Provide the [x, y] coordinate of the cell's center where the given text is located.  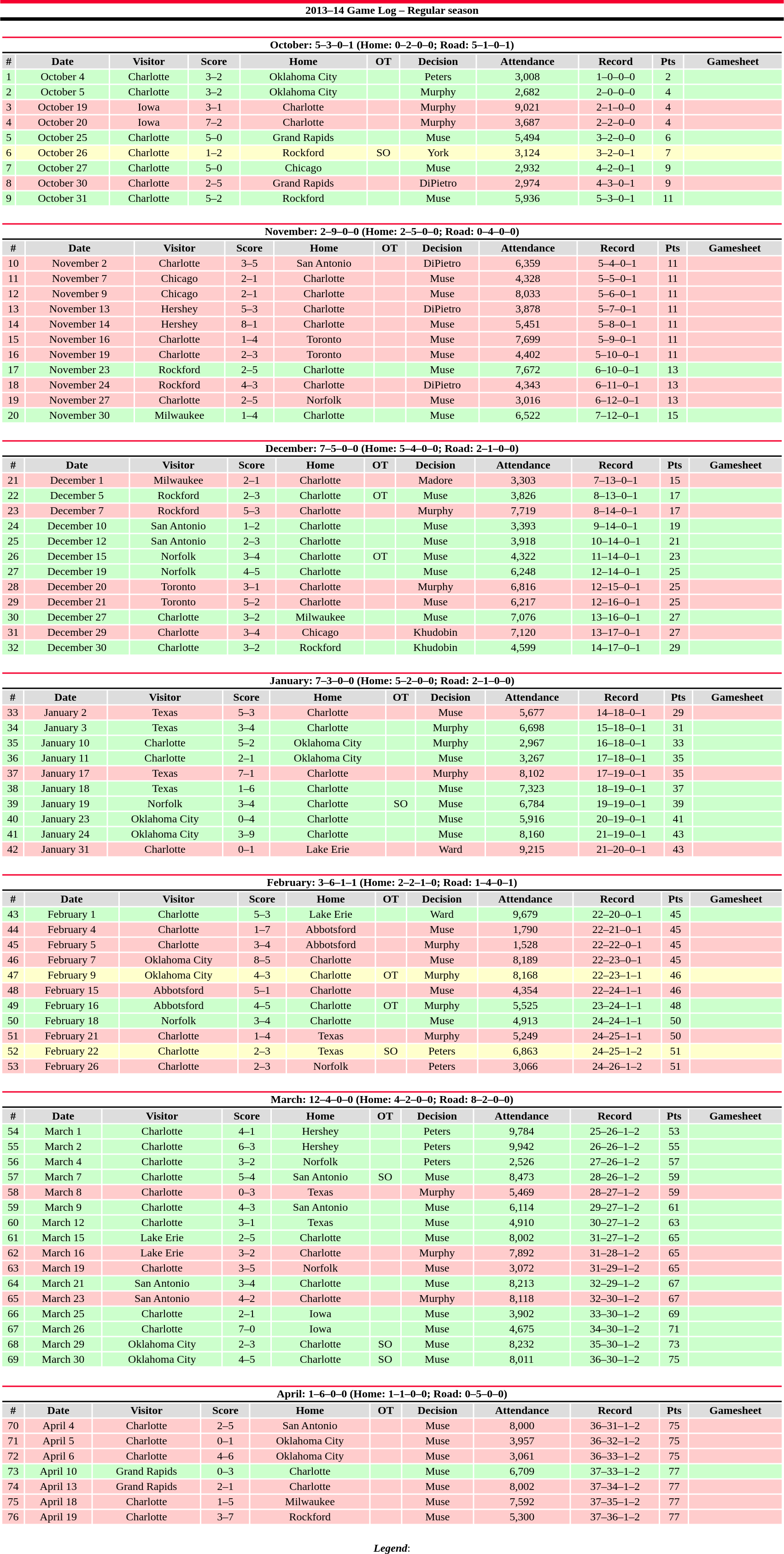
8,232 [521, 1344]
March 23 [64, 1299]
March 30 [64, 1360]
8 [8, 183]
February 22 [72, 1051]
November 19 [79, 354]
31–29–1–2 [614, 1268]
66 [13, 1314]
3,957 [522, 1441]
7–12–0–1 [617, 415]
36–32–1–2 [615, 1441]
5–9–0–1 [617, 340]
6,863 [525, 1051]
February: 3–6–1–1 (Home: 2–2–1–0; Road: 1–4–0–1) [392, 883]
3,072 [521, 1268]
3 [8, 107]
March 12 [64, 1222]
18–19–0–1 [621, 788]
4,322 [523, 556]
4,402 [528, 354]
5,494 [528, 138]
December 19 [76, 572]
February 21 [72, 1036]
9,021 [528, 107]
58 [13, 1192]
February 18 [72, 1020]
November: 2–9–0–0 (Home: 2–5–0–0; Road: 0–4–0–0) [392, 231]
6,709 [522, 1471]
5–1 [262, 990]
November 2 [79, 263]
April: 1–6–0–0 (Home: 1–1–0–0; Road: 0–5–0–0) [392, 1394]
March 26 [64, 1329]
2–0–0–0 [615, 92]
52 [13, 1051]
28–27–1–2 [614, 1192]
8–1 [249, 324]
33–30–1–2 [614, 1314]
3,061 [522, 1456]
February 16 [72, 1006]
December 1 [76, 481]
22–20–0–1 [617, 915]
February 5 [72, 945]
February 1 [72, 915]
December 12 [76, 541]
October 27 [63, 168]
February 7 [72, 960]
56 [13, 1161]
22–23–0–1 [617, 960]
72 [13, 1456]
22 [13, 495]
24–24–1–1 [617, 1020]
1–5 [226, 1501]
13–16–0–1 [616, 617]
31–27–1–2 [614, 1238]
5 [8, 138]
November 24 [79, 385]
6,522 [528, 415]
6,359 [528, 263]
2,974 [528, 183]
January 19 [65, 804]
8,000 [522, 1426]
6–11–0–1 [617, 385]
5,916 [532, 819]
6,114 [521, 1208]
3–2–0–0 [615, 138]
April 5 [59, 1441]
December: 7–5–0–0 (Home: 5–4–0–0; Road: 2–1–0–0) [392, 449]
December 21 [76, 602]
3–2–0–1 [615, 152]
34 [13, 727]
76 [13, 1517]
November 16 [79, 340]
36–31–1–2 [615, 1426]
April 6 [59, 1456]
December 15 [76, 556]
8,118 [521, 1299]
9,215 [532, 849]
March 7 [64, 1177]
9,679 [525, 915]
24–26–1–2 [617, 1067]
3,918 [523, 541]
28–26–1–2 [614, 1177]
8,473 [521, 1177]
22–24–1–1 [617, 990]
March 9 [64, 1208]
April 13 [59, 1487]
January 2 [65, 713]
Madore [436, 481]
22–23–1–1 [617, 975]
5,677 [532, 713]
April 10 [59, 1471]
5–6–0–1 [617, 293]
4,910 [521, 1222]
York [439, 152]
5–4 [247, 1177]
5–8–0–1 [617, 324]
3,124 [528, 152]
10 [13, 263]
6–12–0–1 [617, 400]
54 [13, 1131]
4,354 [525, 990]
20 [13, 415]
January 17 [65, 774]
12 [13, 293]
5,525 [525, 1006]
November 27 [79, 400]
15–18–0–1 [621, 727]
March 1 [64, 1131]
34–30–1–2 [614, 1329]
February 26 [72, 1067]
62 [13, 1253]
47 [13, 975]
28 [13, 586]
8–14–0–1 [616, 511]
8–5 [262, 960]
March 2 [64, 1147]
December 29 [76, 633]
1,528 [525, 945]
35–30–1–2 [614, 1344]
April 18 [59, 1501]
December 5 [76, 495]
37–34–1–2 [615, 1487]
1–0–0–0 [615, 77]
November 9 [79, 293]
13–17–0–1 [616, 633]
38 [13, 788]
32 [13, 647]
20–19–0–1 [621, 819]
January 24 [65, 834]
January 3 [65, 727]
4,913 [525, 1020]
2,682 [528, 92]
January 23 [65, 819]
April 19 [59, 1517]
October 19 [63, 107]
25–26–1–2 [614, 1131]
74 [13, 1487]
70 [13, 1426]
February 9 [72, 975]
March 4 [64, 1161]
5–7–0–1 [617, 309]
40 [13, 819]
24–25–1–1 [617, 1036]
3,303 [523, 481]
November 14 [79, 324]
October 30 [63, 183]
6,816 [523, 586]
November 30 [79, 415]
16 [13, 354]
October 5 [63, 92]
December 27 [76, 617]
6,217 [523, 602]
7–13–0–1 [616, 481]
9,784 [521, 1131]
4–2 [247, 1299]
7,323 [532, 788]
4,675 [521, 1329]
7,892 [521, 1253]
October 31 [63, 199]
October 25 [63, 138]
8–13–0–1 [616, 495]
68 [13, 1344]
14–17–0–1 [616, 647]
9,942 [521, 1147]
November 13 [79, 309]
29–27–1–2 [614, 1208]
March 19 [64, 1268]
2–2–0–0 [615, 122]
1 [8, 77]
7,592 [522, 1501]
30 [13, 617]
3,878 [528, 309]
7–1 [246, 774]
February 15 [72, 990]
3,687 [528, 122]
10–14–0–1 [616, 541]
5–3–0–1 [615, 199]
36 [13, 758]
6,698 [532, 727]
December 10 [76, 526]
4,328 [528, 279]
5–10–0–1 [617, 354]
3,016 [528, 400]
December 20 [76, 586]
January 31 [65, 849]
October 26 [63, 152]
19–19–0–1 [621, 804]
23–24–1–1 [617, 1006]
3,826 [523, 495]
2,932 [528, 168]
21–20–0–1 [621, 849]
8,102 [532, 774]
64 [13, 1283]
6,784 [532, 804]
5,469 [521, 1192]
January 18 [65, 788]
6,248 [523, 572]
37–33–1–2 [615, 1471]
March 8 [64, 1192]
12–15–0–1 [616, 586]
November 23 [79, 370]
2,967 [532, 743]
5,249 [525, 1036]
3–9 [246, 834]
12–14–0–1 [616, 572]
7,672 [528, 370]
4–2–0–1 [615, 168]
3,393 [523, 526]
42 [13, 849]
14 [13, 324]
7–0 [247, 1329]
3,066 [525, 1067]
5–4–0–1 [617, 263]
November 7 [79, 279]
0–4 [246, 819]
October 4 [63, 77]
31–28–1–2 [614, 1253]
24 [13, 526]
26–26–1–2 [614, 1147]
1–7 [262, 929]
5,300 [522, 1517]
April 4 [59, 1426]
21–19–0–1 [621, 834]
1–6 [246, 788]
March: 12–4–0–0 (Home: 4–2–0–0; Road: 8–2–0–0) [392, 1099]
22–22–0–1 [617, 945]
3,267 [532, 758]
6–10–0–1 [617, 370]
4,343 [528, 385]
32–30–1–2 [614, 1299]
5,936 [528, 199]
36–30–1–2 [614, 1360]
March 29 [64, 1344]
1,790 [525, 929]
8,033 [528, 293]
March 16 [64, 1253]
36–33–1–2 [615, 1456]
December 30 [76, 647]
8,168 [525, 975]
12–16–0–1 [616, 602]
14–18–0–1 [621, 713]
7,719 [523, 511]
January 11 [65, 758]
7,699 [528, 340]
October 20 [63, 122]
44 [13, 929]
49 [13, 1006]
6–3 [247, 1147]
October: 5–3–0–1 (Home: 0–2–0–0; Road: 5–1–0–1) [392, 45]
17–19–0–1 [621, 774]
17–18–0–1 [621, 758]
27–26–1–2 [614, 1161]
32–29–1–2 [614, 1283]
4–6 [226, 1456]
5–5–0–1 [617, 279]
30–27–1–2 [614, 1222]
9–14–0–1 [616, 526]
March 21 [64, 1283]
February 4 [72, 929]
8,160 [532, 834]
December 7 [76, 511]
37–36–1–2 [615, 1517]
2,526 [521, 1161]
2013–14 Game Log – Regular season [392, 10]
March 15 [64, 1238]
January: 7–3–0–0 (Home: 5–2–0–0; Road: 2–1–0–0) [392, 681]
7,120 [523, 633]
16–18–0–1 [621, 743]
4–1 [247, 1131]
4–3–0–1 [615, 183]
3,008 [528, 77]
January 10 [65, 743]
8,213 [521, 1283]
22–21–0–1 [617, 929]
4,599 [523, 647]
2–1–0–0 [615, 107]
7–2 [214, 122]
5,451 [528, 324]
8,011 [521, 1360]
3–7 [226, 1517]
37–35–1–2 [615, 1501]
March 25 [64, 1314]
24–25–1–2 [617, 1051]
18 [13, 385]
60 [13, 1222]
3,902 [521, 1314]
26 [13, 556]
8,189 [525, 960]
7,076 [523, 617]
11–14–0–1 [616, 556]
